Output the [X, Y] coordinate of the center of the cell containing the given text.  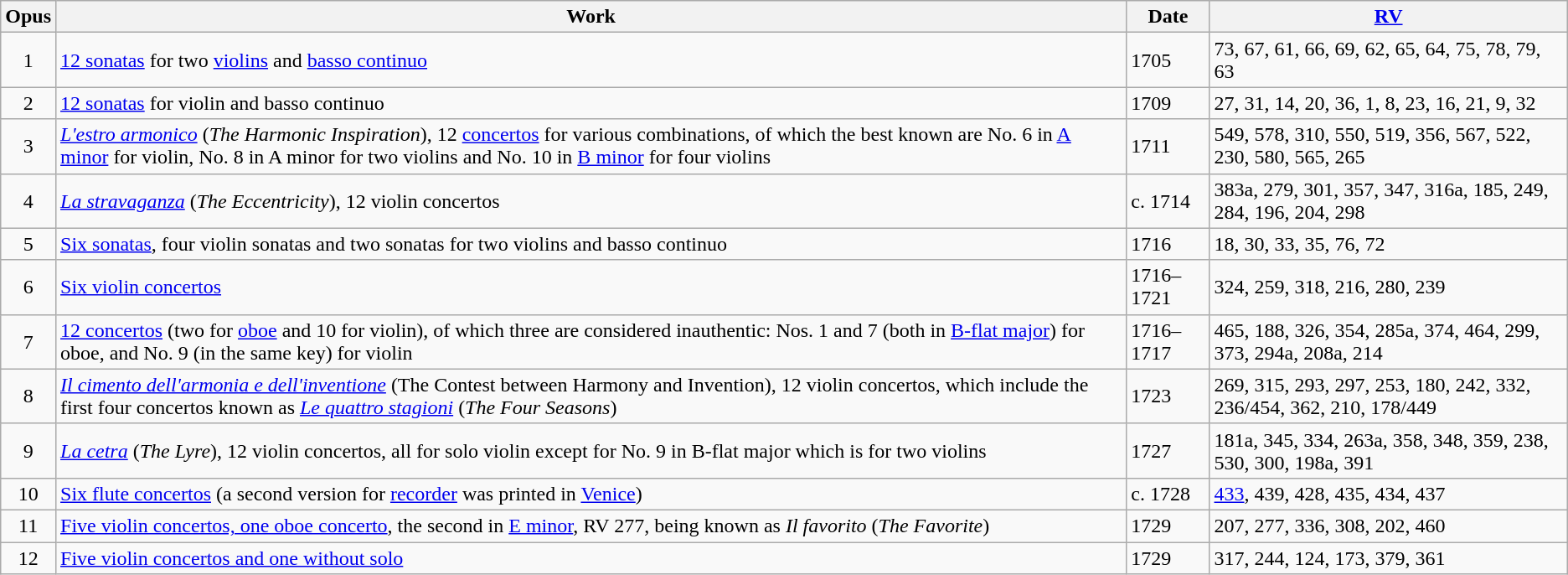
181a, 345, 334, 263a, 358, 348, 359, 238, 530, 300, 198a, 391 [1389, 451]
73, 67, 61, 66, 69, 62, 65, 64, 75, 78, 79, 63 [1389, 60]
27, 31, 14, 20, 36, 1, 8, 23, 16, 21, 9, 32 [1389, 103]
RV [1389, 17]
433, 439, 428, 435, 434, 437 [1389, 494]
317, 244, 124, 173, 379, 361 [1389, 557]
c. 1714 [1168, 201]
2 [28, 103]
7 [28, 342]
Six sonatas, four violin sonatas and two sonatas for two violins and basso continuo [591, 244]
1723 [1168, 396]
Five violin concertos and one without solo [591, 557]
La cetra (The Lyre), 12 violin concertos, all for solo violin except for No. 9 in B-flat major which is for two violins [591, 451]
207, 277, 336, 308, 202, 460 [1389, 526]
Five violin concertos, one oboe concerto, the second in E minor, RV 277, being known as Il favorito (The Favorite) [591, 526]
1711 [1168, 146]
9 [28, 451]
324, 259, 318, 216, 280, 239 [1389, 287]
269, 315, 293, 297, 253, 180, 242, 332, 236/454, 362, 210, 178/449 [1389, 396]
549, 578, 310, 550, 519, 356, 567, 522, 230, 580, 565, 265 [1389, 146]
1705 [1168, 60]
8 [28, 396]
Six flute concertos (a second version for recorder was printed in Venice) [591, 494]
4 [28, 201]
6 [28, 287]
1 [28, 60]
c. 1728 [1168, 494]
12 [28, 557]
18, 30, 33, 35, 76, 72 [1389, 244]
10 [28, 494]
1716–1717 [1168, 342]
Work [591, 17]
11 [28, 526]
3 [28, 146]
Opus [28, 17]
Date [1168, 17]
465, 188, 326, 354, 285a, 374, 464, 299, 373, 294a, 208a, 214 [1389, 342]
12 sonatas for violin and basso continuo [591, 103]
1709 [1168, 103]
5 [28, 244]
12 sonatas for two violins and basso continuo [591, 60]
1716–1721 [1168, 287]
383a, 279, 301, 357, 347, 316a, 185, 249, 284, 196, 204, 298 [1389, 201]
1716 [1168, 244]
La stravaganza (The Eccentricity), 12 violin concertos [591, 201]
Six violin concertos [591, 287]
1727 [1168, 451]
